Locate the cell with the specified text and output its [x, y] center coordinate. 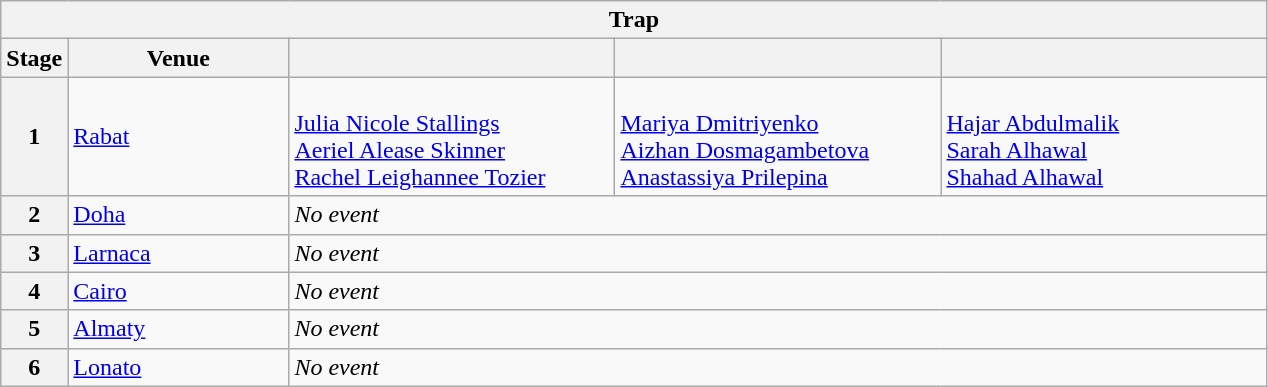
Stage [34, 58]
Mariya Dmitriyenko Aizhan Dosmagambetova Anastassiya Prilepina [778, 136]
4 [34, 291]
Lonato [178, 367]
2 [34, 215]
Venue [178, 58]
Julia Nicole Stallings Aeriel Alease Skinner Rachel Leighannee Tozier [452, 136]
Cairo [178, 291]
Hajar Abdulmalik Sarah Alhawal Shahad Alhawal [1104, 136]
Larnaca [178, 253]
3 [34, 253]
Almaty [178, 329]
Rabat [178, 136]
Trap [634, 20]
6 [34, 367]
1 [34, 136]
Doha [178, 215]
5 [34, 329]
